From the cell containing the given text, extract its center point as [X, Y] coordinate. 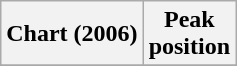
Chart (2006) [72, 34]
Peakposition [189, 34]
